Extract the [X, Y] coordinate from the center of the cell holding the provided text.  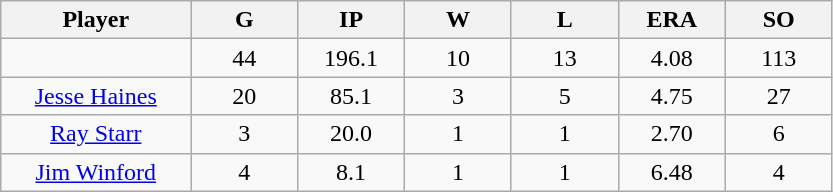
G [244, 20]
Player [96, 20]
85.1 [352, 96]
27 [778, 96]
4.75 [672, 96]
4.08 [672, 58]
196.1 [352, 58]
ERA [672, 20]
20 [244, 96]
Ray Starr [96, 134]
L [564, 20]
13 [564, 58]
2.70 [672, 134]
8.1 [352, 172]
20.0 [352, 134]
113 [778, 58]
10 [458, 58]
W [458, 20]
5 [564, 96]
Jim Winford [96, 172]
SO [778, 20]
IP [352, 20]
Jesse Haines [96, 96]
6.48 [672, 172]
6 [778, 134]
44 [244, 58]
